Extract the (x, y) coordinate from the center of the cell holding the provided text.  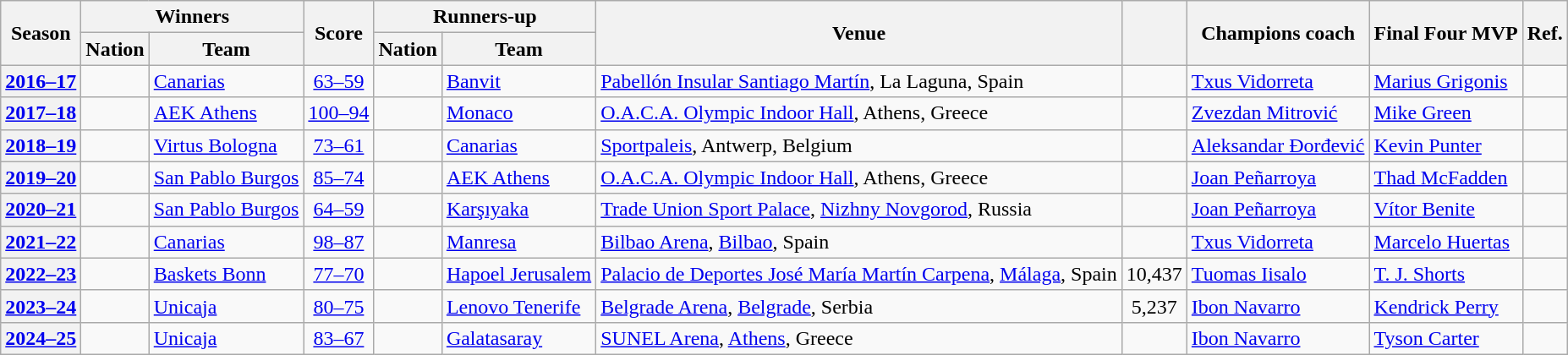
Belgrade Arena, Belgrade, Serbia (859, 306)
63–59 (338, 81)
Thad McFadden (1446, 177)
SUNEL Arena, Athens, Greece (859, 338)
83–67 (338, 338)
5,237 (1154, 306)
85–74 (338, 177)
2016–17 (41, 81)
Runners-up (485, 17)
Monaco (518, 113)
2023–24 (41, 306)
Virtus Bologna (227, 145)
Kevin Punter (1446, 145)
Manresa (518, 242)
Trade Union Sport Palace, Nizhny Novgorod, Russia (859, 210)
Hapoel Jerusalem (518, 274)
Lenovo Tenerife (518, 306)
T. J. Shorts (1446, 274)
Champions coach (1278, 33)
Zvezdan Mitrović (1278, 113)
2021–22 (41, 242)
Score (338, 33)
Baskets Bonn (227, 274)
Bilbao Arena, Bilbao, Spain (859, 242)
2018–19 (41, 145)
64–59 (338, 210)
Palacio de Deportes José María Martín Carpena, Málaga, Spain (859, 274)
Banvit (518, 81)
77–70 (338, 274)
Mike Green (1446, 113)
Ref. (1544, 33)
Tuomas Iisalo (1278, 274)
2019–20 (41, 177)
Marcelo Huertas (1446, 242)
Sportpaleis, Antwerp, Belgium (859, 145)
10,437 (1154, 274)
98–87 (338, 242)
Galatasaray (518, 338)
2022–23 (41, 274)
73–61 (338, 145)
2020–21 (41, 210)
Marius Grigonis (1446, 81)
80–75 (338, 306)
Final Four MVP (1446, 33)
Vítor Benite (1446, 210)
2024–25 (41, 338)
Tyson Carter (1446, 338)
Winners (193, 17)
Season (41, 33)
Pabellón Insular Santiago Martín, La Laguna, Spain (859, 81)
Karşıyaka (518, 210)
Aleksandar Đorđević (1278, 145)
Venue (859, 33)
100–94 (338, 113)
2017–18 (41, 113)
Kendrick Perry (1446, 306)
